Return the [x, y] coordinate for the center point of the cell that contains the specified text.  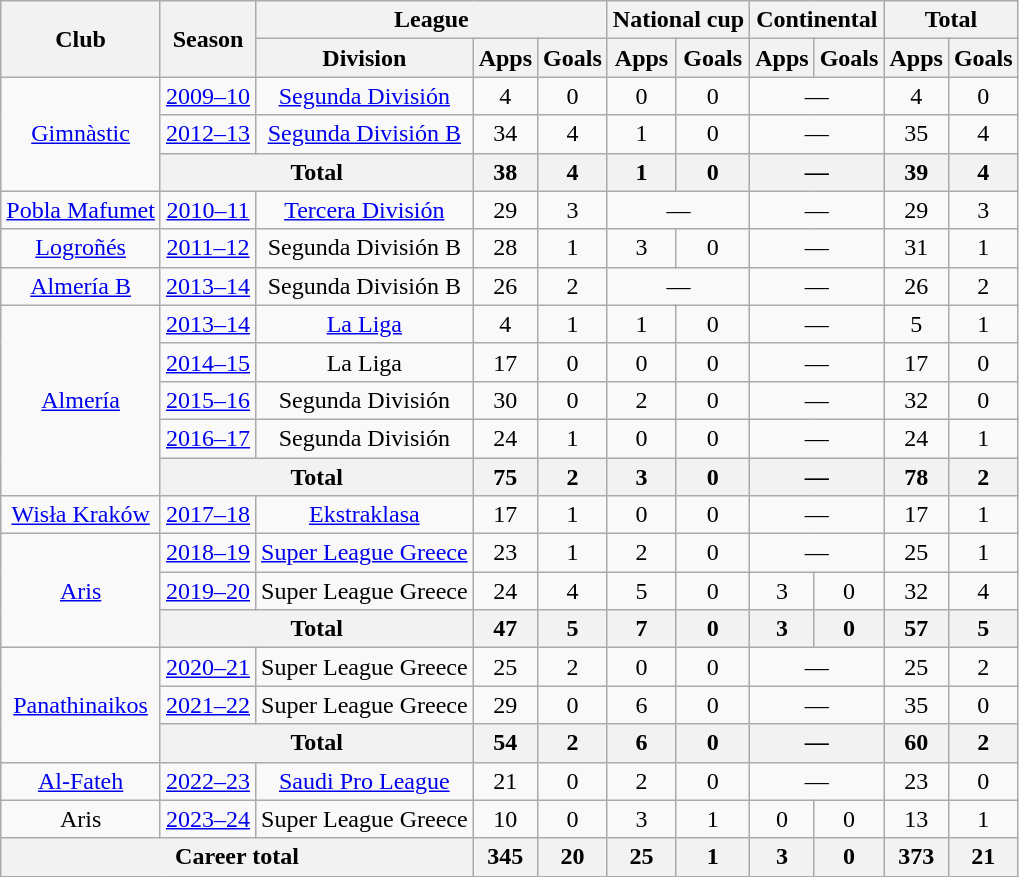
Almería [81, 400]
13 [916, 819]
2023–24 [208, 819]
2017–18 [208, 515]
60 [916, 743]
28 [505, 248]
Saudi Pro League [365, 781]
75 [505, 477]
2010–11 [208, 210]
National cup [678, 20]
Club [81, 39]
47 [505, 629]
Panathinaikos [81, 705]
Continental [817, 20]
2011–12 [208, 248]
7 [641, 629]
2012–13 [208, 134]
2019–20 [208, 591]
Pobla Mafumet [81, 210]
2014–15 [208, 362]
2015–16 [208, 400]
34 [505, 134]
Division [365, 58]
2022–23 [208, 781]
Tercera División [365, 210]
Al-Fateh [81, 781]
373 [916, 857]
Season [208, 39]
Almería B [81, 286]
Career total [237, 857]
39 [916, 172]
2021–22 [208, 705]
345 [505, 857]
2009–10 [208, 96]
2020–21 [208, 667]
38 [505, 172]
54 [505, 743]
League [432, 20]
Gimnàstic [81, 134]
Wisła Kraków [81, 515]
10 [505, 819]
Logroñés [81, 248]
31 [916, 248]
2018–19 [208, 553]
Ekstraklasa [365, 515]
30 [505, 400]
20 [573, 857]
57 [916, 629]
2016–17 [208, 438]
78 [916, 477]
